Find where the given text appears and provide that cell's center as [x, y] coordinate. 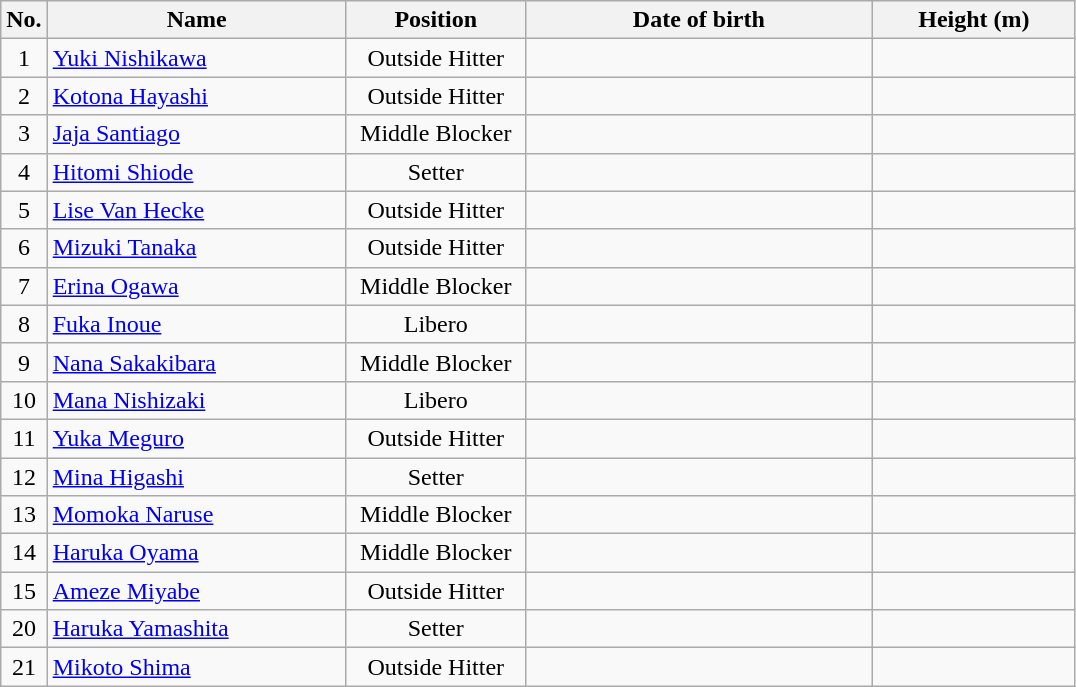
6 [24, 248]
14 [24, 553]
Momoka Naruse [196, 515]
Yuki Nishikawa [196, 58]
9 [24, 362]
Mina Higashi [196, 477]
7 [24, 286]
12 [24, 477]
Date of birth [698, 20]
Mana Nishizaki [196, 400]
Mizuki Tanaka [196, 248]
Height (m) [974, 20]
Lise Van Hecke [196, 210]
No. [24, 20]
Yuka Meguro [196, 438]
21 [24, 667]
15 [24, 591]
3 [24, 134]
Ameze Miyabe [196, 591]
13 [24, 515]
11 [24, 438]
Haruka Yamashita [196, 629]
Mikoto Shima [196, 667]
Position [436, 20]
Nana Sakakibara [196, 362]
Haruka Oyama [196, 553]
1 [24, 58]
8 [24, 324]
Jaja Santiago [196, 134]
2 [24, 96]
10 [24, 400]
Kotona Hayashi [196, 96]
Name [196, 20]
5 [24, 210]
Hitomi Shiode [196, 172]
4 [24, 172]
Erina Ogawa [196, 286]
Fuka Inoue [196, 324]
20 [24, 629]
